Search for the cell housing the specified text and yield its (x, y) center coordinate. 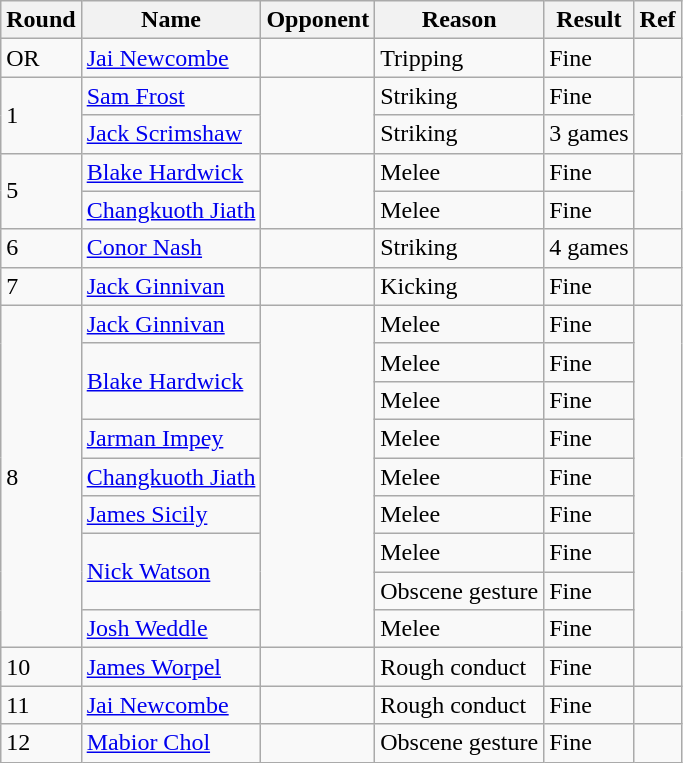
5 (41, 191)
James Sicily (171, 515)
12 (41, 743)
Sam Frost (171, 96)
10 (41, 667)
11 (41, 705)
6 (41, 248)
Kicking (460, 286)
Nick Watson (171, 572)
OR (41, 58)
7 (41, 286)
Name (171, 20)
Conor Nash (171, 248)
Result (589, 20)
Tripping (460, 58)
Josh Weddle (171, 629)
James Worpel (171, 667)
Reason (460, 20)
Round (41, 20)
1 (41, 115)
3 games (589, 134)
Ref (658, 20)
Opponent (318, 20)
Jack Scrimshaw (171, 134)
Mabior Chol (171, 743)
4 games (589, 248)
Jarman Impey (171, 438)
8 (41, 476)
